Capture the cell that displays the provided text and extract its (X, Y) central coordinate. 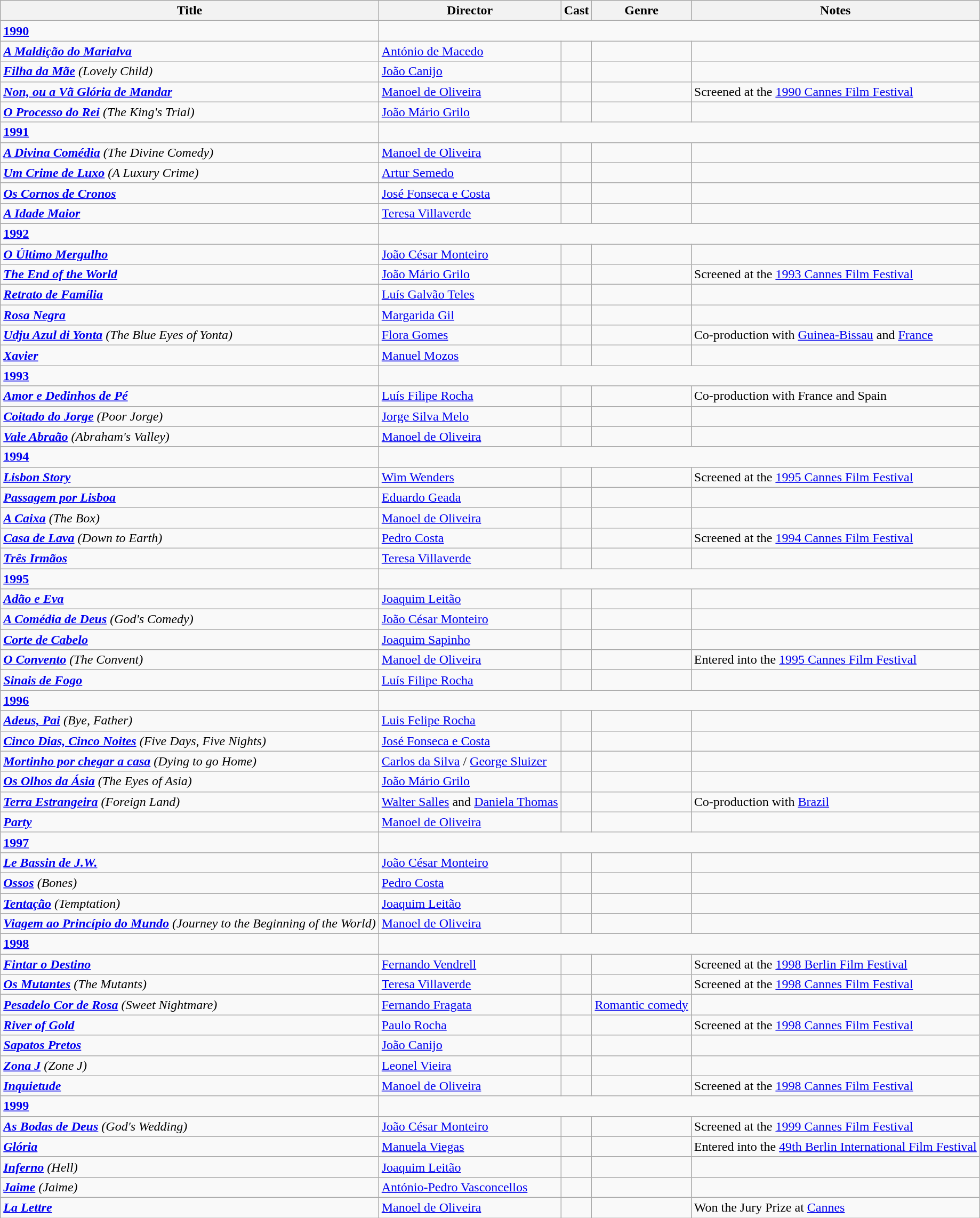
Tentação (Temptation) (190, 904)
Entered into the 1995 Cannes Film Festival (835, 660)
Os Olhos da Ásia (The Eyes of Asia) (190, 781)
Corte de Cabelo (190, 640)
Won the Jury Prize at Cannes (835, 1207)
Screened at the 1993 Cannes Film Festival (835, 275)
A Comédia de Deus (God's Comedy) (190, 619)
Retrato de Família (190, 295)
Screened at the 1998 Berlin Film Festival (835, 964)
Party (190, 822)
Eduardo Geada (470, 497)
A Divina Comédia (The Divine Comedy) (190, 152)
O Convento (The Convent) (190, 660)
Wim Wenders (470, 477)
António-Pedro Vasconcellos (470, 1187)
Director (470, 11)
Inquietude (190, 1086)
1991 (190, 132)
Pesadelo Cor de Rosa (Sweet Nightmare) (190, 1005)
Inferno (Hell) (190, 1167)
1994 (190, 457)
Title (190, 11)
Manuel Mozos (470, 356)
Screened at the 1999 Cannes Film Festival (835, 1126)
Walter Salles and Daniela Thomas (470, 802)
1993 (190, 376)
Zona J (Zone J) (190, 1066)
1999 (190, 1106)
Luis Felipe Rocha (470, 721)
Joaquim Sapinho (470, 640)
Paulo Rocha (470, 1025)
Lisbon Story (190, 477)
Sapatos Pretos (190, 1045)
River of Gold (190, 1025)
Cast (576, 11)
Amor e Dedinhos de Pé (190, 396)
La Lettre (190, 1207)
1992 (190, 233)
Notes (835, 11)
Screened at the 1990 Cannes Film Festival (835, 92)
Co-production with Brazil (835, 802)
As Bodas de Deus (God's Wedding) (190, 1126)
1997 (190, 842)
Flora Gomes (470, 335)
Xavier (190, 356)
António de Macedo (470, 51)
1996 (190, 700)
O Processo do Rei (The King's Trial) (190, 112)
Adão e Eva (190, 599)
Le Bassin de J.W. (190, 862)
Fernando Fragata (470, 1005)
Luís Galvão Teles (470, 295)
Margarida Gil (470, 315)
A Maldição do Marialva (190, 51)
Mortinho por chegar a casa (Dying to go Home) (190, 761)
Um Crime de Luxo (A Luxury Crime) (190, 173)
O Último Mergulho (190, 254)
Filha da Mãe (Lovely Child) (190, 71)
Adeus, Pai (Bye, Father) (190, 721)
Artur Semedo (470, 173)
Passagem por Lisboa (190, 497)
Udju Azul di Yonta (The Blue Eyes of Yonta) (190, 335)
Jaime (Jaime) (190, 1187)
Leonel Vieira (470, 1066)
A Idade Maior (190, 213)
1995 (190, 578)
Co-production with Guinea-Bissau and France (835, 335)
Viagem ao Princípio do Mundo (Journey to the Beginning of the World) (190, 924)
Três Irmãos (190, 558)
Terra Estrangeira (Foreign Land) (190, 802)
Entered into the 49th Berlin International Film Festival (835, 1147)
Co-production with France and Spain (835, 396)
Ossos (Bones) (190, 883)
Screened at the 1995 Cannes Film Festival (835, 477)
Romantic comedy (641, 1005)
Glória (190, 1147)
Vale Abraão (Abraham's Valley) (190, 437)
Fernando Vendrell (470, 964)
Non, ou a Vã Glória de Mandar (190, 92)
1998 (190, 944)
Sinais de Fogo (190, 680)
A Caixa (The Box) (190, 518)
Screened at the 1994 Cannes Film Festival (835, 538)
Carlos da Silva / George Sluizer (470, 761)
Rosa Negra (190, 315)
Coitado do Jorge (Poor Jorge) (190, 416)
The End of the World (190, 275)
Os Mutantes (The Mutants) (190, 985)
Casa de Lava (Down to Earth) (190, 538)
Os Cornos de Cronos (190, 193)
Jorge Silva Melo (470, 416)
Genre (641, 11)
Manuela Viegas (470, 1147)
Fintar o Destino (190, 964)
Cinco Dias, Cinco Noites (Five Days, Five Nights) (190, 741)
1990 (190, 31)
